Detect which cell encompasses the target text, then output its (x, y) center coordinate. 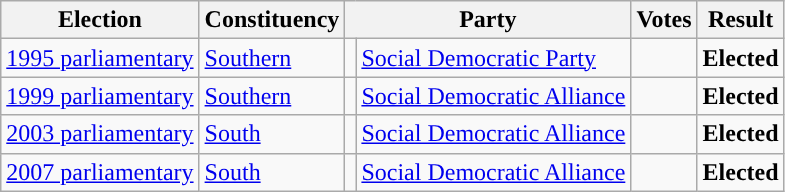
Election (100, 20)
Social Democratic Party (494, 58)
1999 parliamentary (100, 96)
2007 parliamentary (100, 172)
Result (740, 20)
Constituency (272, 20)
Votes (664, 20)
Party (488, 20)
1995 parliamentary (100, 58)
2003 parliamentary (100, 134)
